Search for the cell housing the specified text and yield its (x, y) center coordinate. 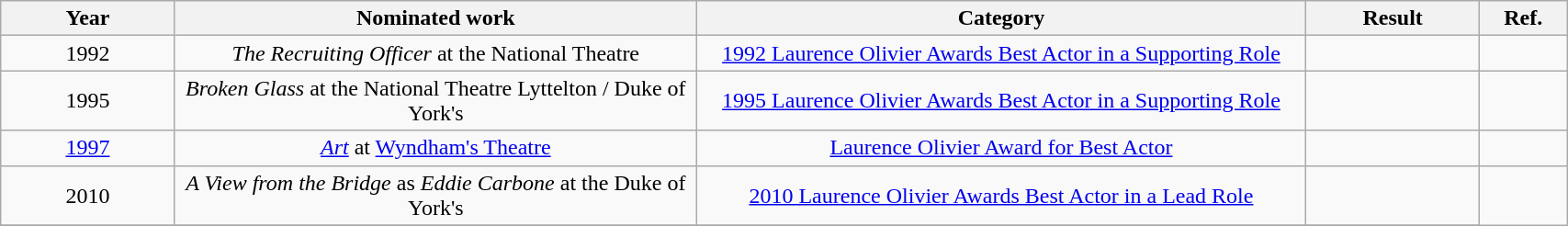
Ref. (1523, 18)
1995 (88, 101)
Art at Wyndham's Theatre (435, 148)
Category (1001, 18)
Broken Glass at the National Theatre Lyttelton / Duke of York's (435, 101)
Laurence Olivier Award for Best Actor (1001, 148)
2010 (88, 195)
1992 (88, 53)
1992 Laurence Olivier Awards Best Actor in a Supporting Role (1001, 53)
1995 Laurence Olivier Awards Best Actor in a Supporting Role (1001, 101)
2010 Laurence Olivier Awards Best Actor in a Lead Role (1001, 195)
Year (88, 18)
Result (1393, 18)
A View from the Bridge as Eddie Carbone at the Duke of York's (435, 195)
Nominated work (435, 18)
1997 (88, 148)
The Recruiting Officer at the National Theatre (435, 53)
